Find where the given text appears and provide that cell's center as [x, y] coordinate. 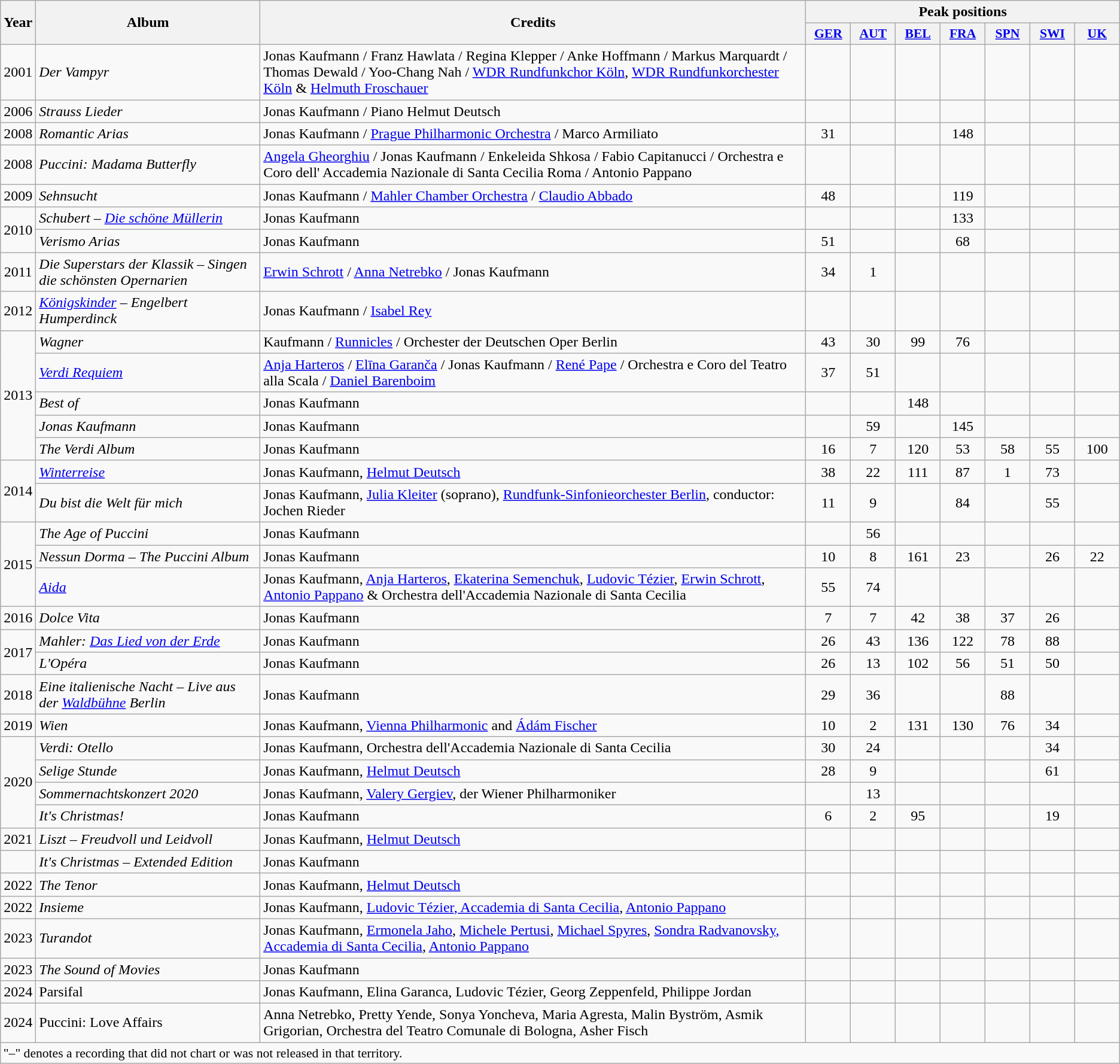
50 [1052, 664]
It's Christmas – Extended Edition [148, 862]
Jonas Kaufmann / Piano Helmut Deutsch [533, 111]
The Sound of Movies [148, 969]
102 [918, 664]
Puccini: Love Affairs [148, 1023]
2012 [18, 311]
FRA [963, 34]
24 [874, 748]
Jonas Kaufmann, Orchestra dell'Accademia Nazionale di Santa Cecilia [533, 748]
61 [1052, 771]
145 [963, 426]
Jonas Kaufmann / Isabel Rey [533, 311]
Die Superstars der Klassik – Singen die schönsten Opernarien [148, 272]
2021 [18, 839]
122 [963, 641]
Schubert – Die schöne Müllerin [148, 218]
29 [828, 694]
111 [918, 472]
Selige Stunde [148, 771]
2017 [18, 652]
74 [874, 588]
2009 [18, 196]
73 [1052, 472]
Verismo Arias [148, 241]
SPN [1008, 34]
Winterreise [148, 472]
31 [828, 134]
Best of [148, 403]
11 [828, 503]
Jonas Kaufmann, Ludovic Tézier, Accademia di Santa Cecilia, Antonio Pappano [533, 907]
Album [148, 23]
Jonas Kaufmann, Julia Kleiter (soprano), Rundfunk-Sinfonieorchester Berlin, conductor: Jochen Rieder [533, 503]
UK [1097, 34]
Jonas Kaufmann / Mahler Chamber Orchestra / Claudio Abbado [533, 196]
Eine italienische Nacht – Live aus der Waldbühne Berlin [148, 694]
Parsifal [148, 992]
68 [963, 241]
8 [874, 556]
Jonas Kaufmann, Valery Gergiev, der Wiener Philharmoniker [533, 794]
100 [1097, 449]
Credits [533, 23]
Jonas Kaufmann, Vienna Philharmonic and Ádám Fischer [533, 725]
L'Opéra [148, 664]
The Verdi Album [148, 449]
BEL [918, 34]
161 [918, 556]
AUT [874, 34]
2001 [18, 72]
Puccini: Madama Butterfly [148, 165]
53 [963, 449]
It's Christmas! [148, 816]
Strauss Lieder [148, 111]
Wien [148, 725]
Mahler: Das Lied von der Erde [148, 641]
2016 [18, 618]
Jonas Kaufmann, Elina Garanca, Ludovic Tézier, Georg Zeppenfeld, Philippe Jordan [533, 992]
Jonas Kaufmann / Prague Philharmonic Orchestra / Marco Armiliato [533, 134]
Erwin Schrott / Anna Netrebko / Jonas Kaufmann [533, 272]
95 [918, 816]
23 [963, 556]
Turandot [148, 938]
2011 [18, 272]
2010 [18, 230]
2019 [18, 725]
19 [1052, 816]
36 [874, 694]
Der Vampyr [148, 72]
48 [828, 196]
GER [828, 34]
The Tenor [148, 884]
Anna Netrebko, Pretty Yende, Sonya Yoncheva, Maria Agresta, Malin Byström, Asmik Grigorian, Orchestra del Teatro Comunale di Bologna, Asher Fisch [533, 1023]
Nessun Dorma – The Puccini Album [148, 556]
Liszt – Freudvoll und Leidvoll [148, 839]
Kaufmann / Runnicles / Orchester der Deutschen Oper Berlin [533, 342]
Aida [148, 588]
133 [963, 218]
Sommernachtskonzert 2020 [148, 794]
Dolce Vita [148, 618]
Romantic Arias [148, 134]
16 [828, 449]
Anja Harteros / Elīna Garanča / Jonas Kaufmann / René Pape / Orchestra e Coro del Teatro alla Scala / Daniel Barenboim [533, 372]
2020 [18, 782]
2018 [18, 694]
120 [918, 449]
84 [963, 503]
Wagner [148, 342]
2013 [18, 395]
Verdi Requiem [148, 372]
Königskinder – Engelbert Humperdinck [148, 311]
99 [918, 342]
58 [1008, 449]
136 [918, 641]
Year [18, 23]
130 [963, 725]
Du bist die Welt für mich [148, 503]
"–" denotes a recording that did not chart or was not released in that territory. [560, 1053]
28 [828, 771]
Insieme [148, 907]
Sehnsucht [148, 196]
Verdi: Otello [148, 748]
59 [874, 426]
The Age of Puccini [148, 533]
6 [828, 816]
119 [963, 196]
2014 [18, 491]
131 [918, 725]
87 [963, 472]
78 [1008, 641]
2015 [18, 564]
42 [918, 618]
Peak positions [963, 12]
SWI [1052, 34]
2006 [18, 111]
Jonas Kaufmann, Ermonela Jaho, Michele Pertusi, Michael Spyres, Sondra Radvanovsky, Accademia di Santa Cecilia, Antonio Pappano [533, 938]
